Determine the (x, y) coordinate at the center of the cell enclosing the given text.  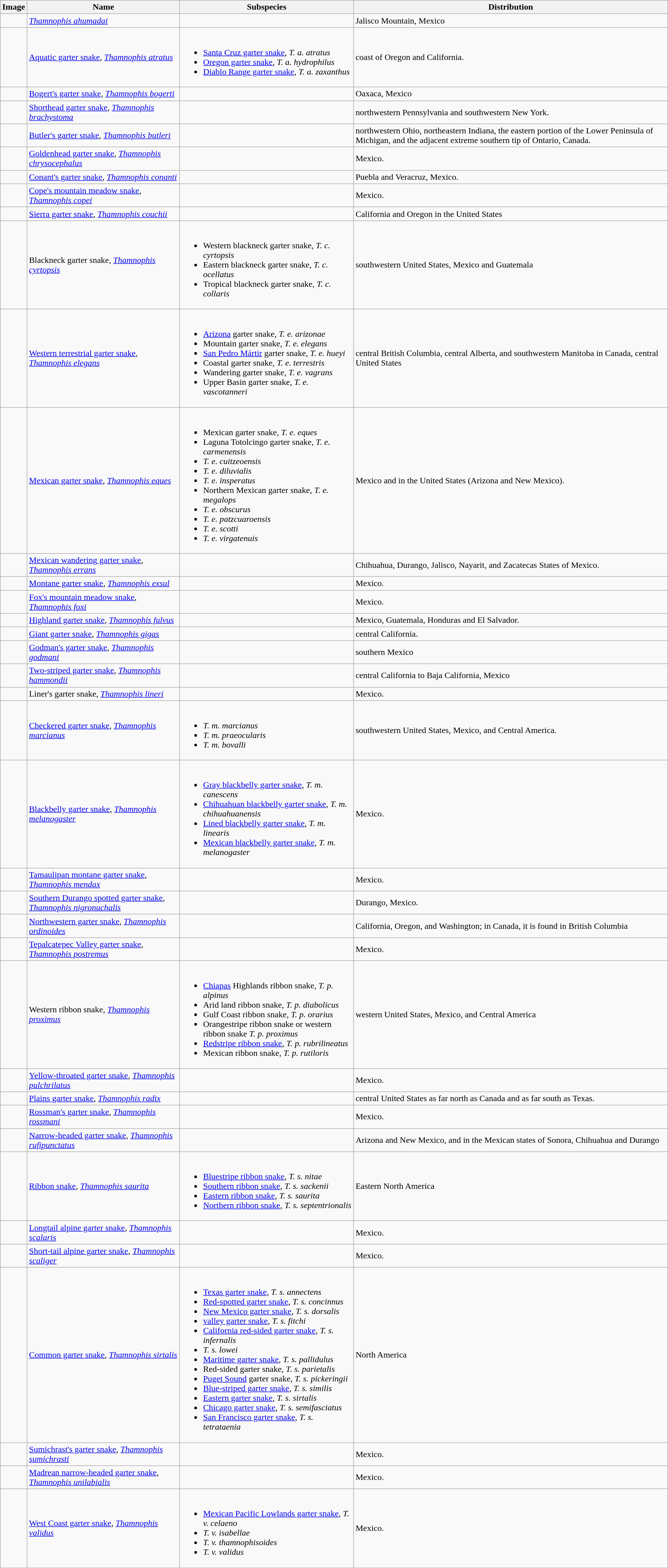
Yellow-throated garter snake, Thamnophis pulchrilatus (103, 1080)
southern Mexico (511, 652)
West Coast garter snake, Thamnophis validus (103, 1528)
Durango, Mexico. (511, 902)
Two-striped garter snake, Thamnophis hammondii (103, 676)
Mexico, Guatemala, Honduras and El Salvador. (511, 620)
Mexican Pacific Lowlands garter snake, T. v. celaeno T. v. isabellae T. v. thamnophisoides T. v. validus (267, 1528)
Conant's garter snake, Thamnophis conanti (103, 177)
Plains garter snake, Thamnophis radix (103, 1099)
Blackneck garter snake, Thamnophis cyrtopsis (103, 265)
Cope's mountain meadow snake, Thamnophis copei (103, 195)
Name (103, 7)
Fox's mountain meadow snake, Thamnophis foxi (103, 602)
Chihuahua, Durango, Jalisco, Nayarit, and Zacatecas States of Mexico. (511, 565)
California, Oregon, and Washington; in Canada, it is found in British Columbia (511, 926)
southwestern United States, Mexico, and Central America. (511, 730)
Mexican garter snake, Thamnophis eques (103, 480)
Checkered garter snake, Thamnophis marcianus (103, 730)
T. m. marcianus T. m. praeocularis T. m. bovalli (267, 730)
Mexican wandering garter snake, Thamnophis errans (103, 565)
central California to Baja California, Mexico (511, 676)
Goldenhead garter snake, Thamnophis chrysocephalus (103, 158)
Narrow-headed garter snake, Thamnophis rufipunctatus (103, 1140)
central United States as far north as Canada and as far south as Texas. (511, 1099)
Mexico and in the United States (Arizona and New Mexico). (511, 480)
Western ribbon snake, Thamnophis proximus (103, 1014)
Western blackneck garter snake, T. c. cyrtopsis Eastern blackneck garter snake, T. c. ocellatus Tropical blackneck garter snake, T. c. collaris (267, 265)
Sierra garter snake, Thamnophis couchii (103, 214)
Southern Durango spotted garter snake, Thamnophis nigronuchalis (103, 902)
Madrean narrow-headed garter snake, Thamnophis unilabialis (103, 1477)
Giant garter snake, Thamnophis gigas (103, 634)
coast of Oregon and California. (511, 57)
Longtail alpine garter snake, Thamnophis scalaris (103, 1233)
Arizona and New Mexico, and in the Mexican states of Sonora, Chihuahua and Durango (511, 1140)
Eastern North America (511, 1186)
Sumichrast's garter snake, Thamnophis sumichrasti (103, 1454)
Highland garter snake, Thamnophis fulvus (103, 620)
Tepalcatepec Valley garter snake, Thamnophis postremus (103, 949)
Santa Cruz garter snake, T. a. atratus Oregon garter snake, T. a. hydrophilus Diablo Range garter snake, T. a. zaxanthus (267, 57)
Image (14, 7)
Aquatic garter snake, Thamnophis atratus (103, 57)
Liner's garter snake, Thamnophis lineri (103, 694)
Blackbelly garter snake, Thamnophis melanogaster (103, 814)
Bogert's garter snake, Thamnophis bogerti (103, 94)
North America (511, 1355)
Distribution (511, 7)
Jalisco Mountain, Mexico (511, 21)
northwestern Pennsylvania and southwestern New York. (511, 112)
Oaxaca, Mexico (511, 94)
Montane garter snake, Thamnophis exsul (103, 584)
Subspecies (267, 7)
Short-tail alpine garter snake, Thamnophis scaliger (103, 1256)
Puebla and Veracruz, Mexico. (511, 177)
Ribbon snake, Thamnophis saurita (103, 1186)
southwestern United States, Mexico and Guatemala (511, 265)
California and Oregon in the United States (511, 214)
western United States, Mexico, and Central America (511, 1014)
Butler's garter snake, Thamnophis butleri (103, 136)
Tamaulipan montane garter snake, Thamnophis mendax (103, 880)
Western terrestrial garter snake, Thamnophis elegans (103, 358)
central British Columbia, central Alberta, and southwestern Manitoba in Canada, central United States (511, 358)
Godman's garter snake, Thamnophis godmani (103, 652)
Thamnophis ahumadai (103, 21)
Rossman's garter snake, Thamnophis rossmani (103, 1117)
Shorthead garter snake, Thamnophis brachystoma (103, 112)
Northwestern garter snake, Thamnophis ordinoides (103, 926)
Common garter snake, Thamnophis sirtalis (103, 1355)
central California. (511, 634)
